Identify which cell holds the provided text, then report its (x, y) central coordinate. 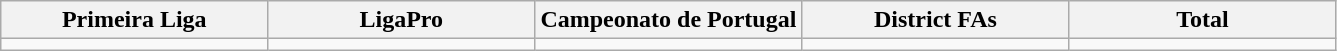
Campeonato de Portugal (668, 20)
Primeira Liga (134, 20)
District FAs (936, 20)
LigaPro (402, 20)
Total (1202, 20)
